From the cell containing the given text, extract its center point as [x, y] coordinate. 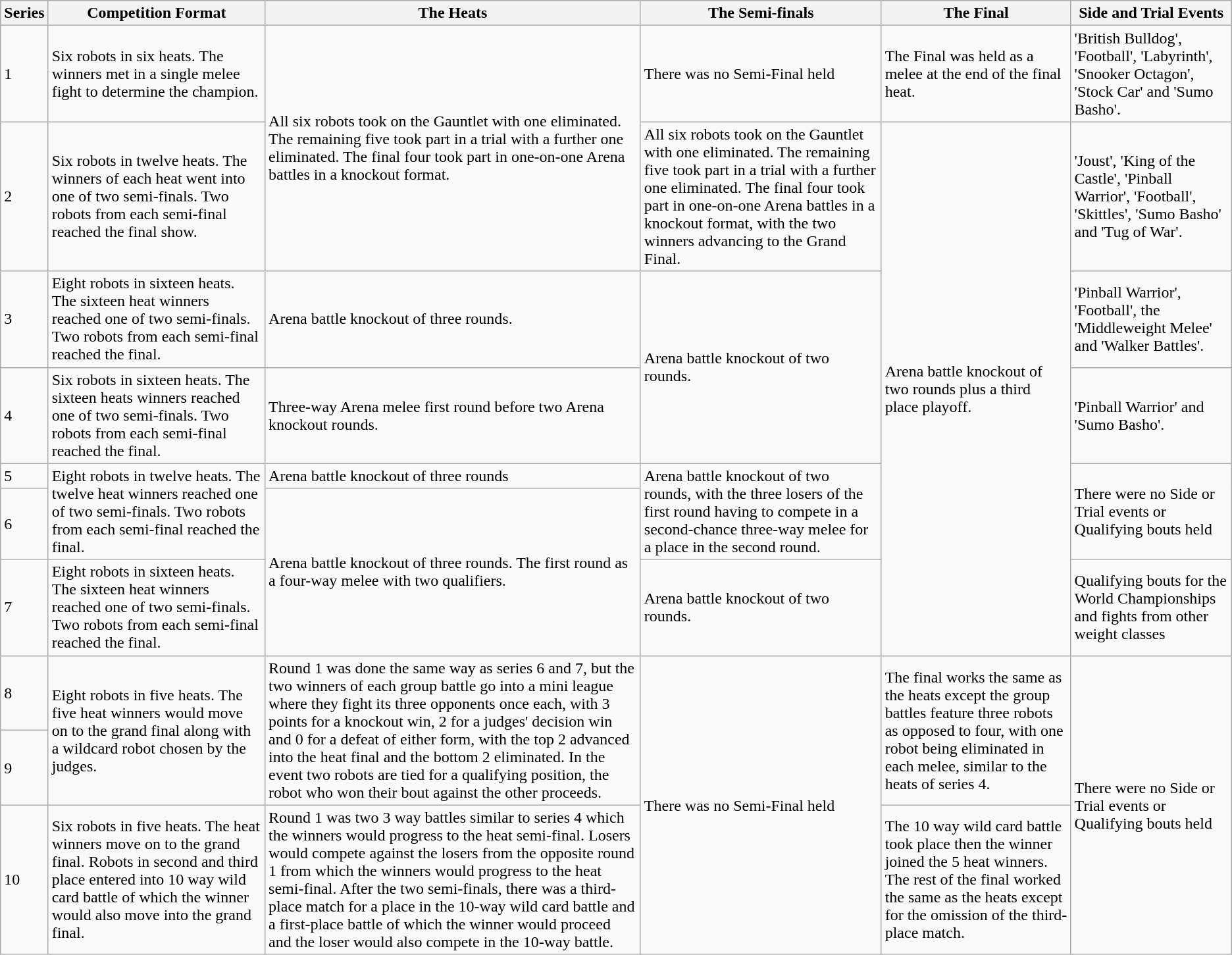
Arena battle knockout of two rounds plus a third place playoff. [976, 388]
The Final [976, 13]
3 [24, 319]
9 [24, 768]
Eight robots in twelve heats. The twelve heat winners reached one of two semi-finals. Two robots from each semi-final reached the final. [157, 511]
Eight robots in five heats. The five heat winners would move on to the grand final along with a wildcard robot chosen by the judges. [157, 731]
Competition Format [157, 13]
Six robots in twelve heats. The winners of each heat went into one of two semi-finals. Two robots from each semi-final reached the final show. [157, 196]
4 [24, 415]
Six robots in sixteen heats. The sixteen heats winners reached one of two semi-finals. Two robots from each semi-final reached the final. [157, 415]
6 [24, 524]
'British Bulldog', 'Football', 'Labyrinth', 'Snooker Octagon', 'Stock Car' and 'Sumo Basho'. [1151, 74]
Arena battle knockout of three rounds. [453, 319]
8 [24, 693]
Side and Trial Events [1151, 13]
Arena battle knockout of three rounds [453, 476]
Six robots in six heats. The winners met in a single melee fight to determine the champion. [157, 74]
'Joust', 'King of the Castle', 'Pinball Warrior', 'Football', 'Skittles', 'Sumo Basho' and 'Tug of War'. [1151, 196]
'Pinball Warrior', 'Football', the 'Middleweight Melee' and 'Walker Battles'. [1151, 319]
7 [24, 607]
'Pinball Warrior' and 'Sumo Basho'. [1151, 415]
Arena battle knockout of three rounds. The first round as a four-way melee with two qualifiers. [453, 572]
5 [24, 476]
The Heats [453, 13]
Series [24, 13]
2 [24, 196]
10 [24, 879]
The Semi-finals [761, 13]
1 [24, 74]
The Final was held as a melee at the end of the final heat. [976, 74]
Qualifying bouts for the World Championships and fights from other weight classes [1151, 607]
Three-way Arena melee first round before two Arena knockout rounds. [453, 415]
